Extract the [x, y] coordinate from the center of the cell holding the provided text.  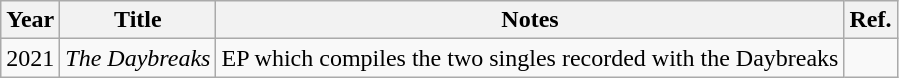
The Daybreaks [138, 58]
Notes [530, 20]
EP which compiles the two singles recorded with the Daybreaks [530, 58]
Title [138, 20]
2021 [30, 58]
Year [30, 20]
Ref. [870, 20]
